Capture the cell that displays the provided text and extract its [x, y] central coordinate. 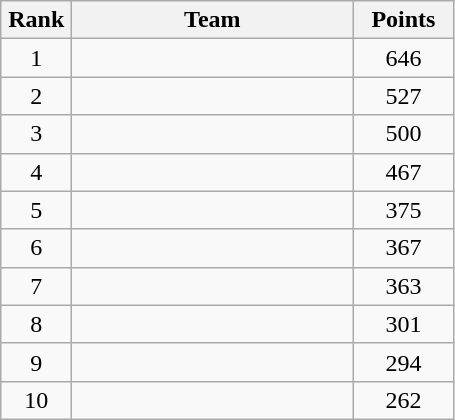
646 [404, 58]
375 [404, 210]
2 [36, 96]
363 [404, 286]
4 [36, 172]
9 [36, 362]
Points [404, 20]
301 [404, 324]
467 [404, 172]
367 [404, 248]
3 [36, 134]
Team [212, 20]
7 [36, 286]
294 [404, 362]
6 [36, 248]
527 [404, 96]
10 [36, 400]
1 [36, 58]
8 [36, 324]
Rank [36, 20]
500 [404, 134]
262 [404, 400]
5 [36, 210]
